Extract the [X, Y] coordinate from the center of the cell holding the provided text.  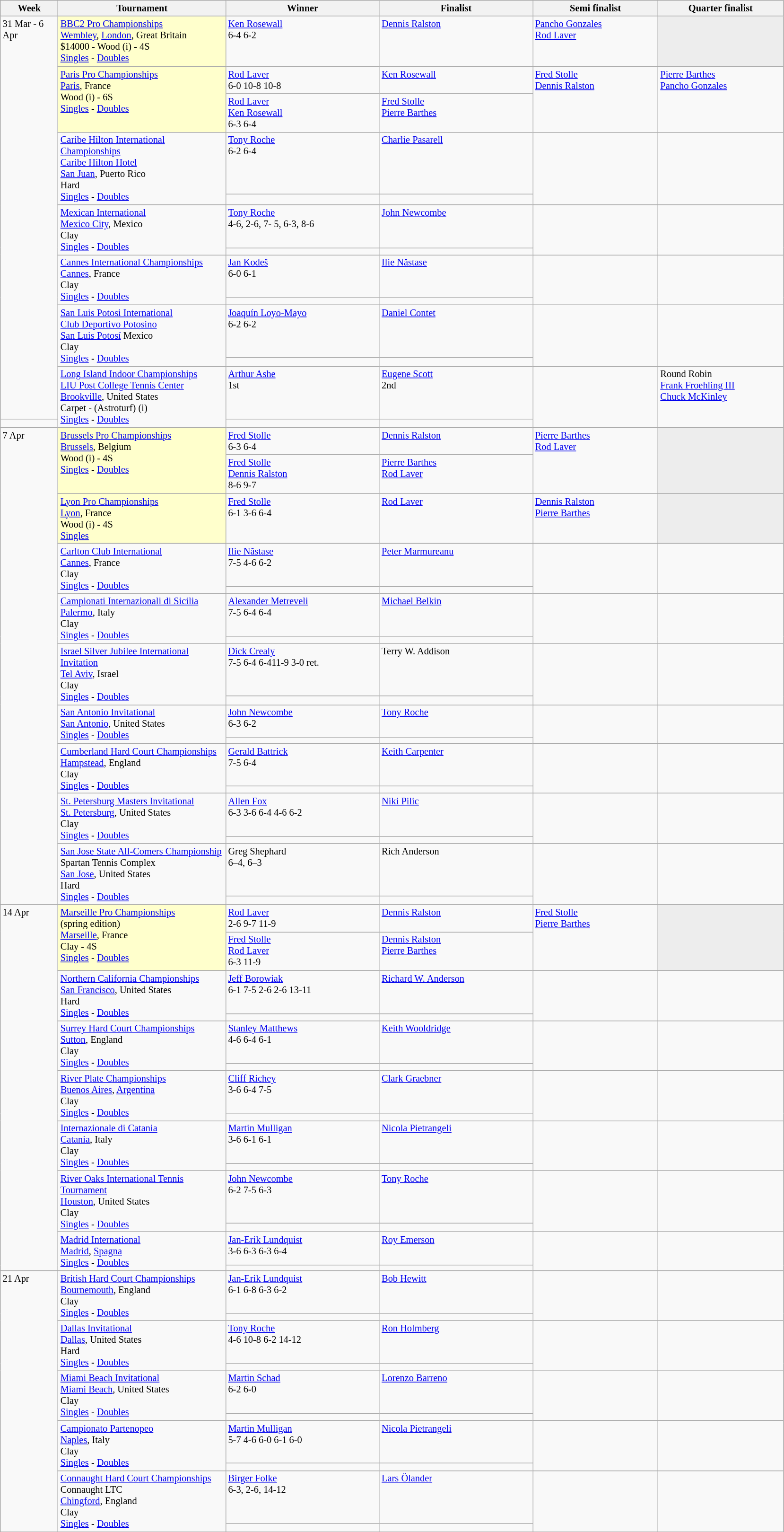
Tony Roche4-6 10-8 6-2 14-12 [303, 1342]
Internazionale di CataniaCatania, ItalyClaySingles - Doubles [142, 1145]
Lorenzo Barreno [456, 1391]
Rich Anderson [456, 870]
Finalist [456, 8]
Round Robin Frank Froehling III Chuck McKinley [721, 397]
River Plate ChampionshipsBuenos Aires, ArgentinaClaySingles - Doubles [142, 1095]
Winner [303, 8]
21 Apr [29, 1401]
Roy Emerson [456, 1248]
Northern California ChampionshipsSan Francisco, United StatesHardSingles - Doubles [142, 995]
7 Apr [29, 666]
Eugene Scott2nd [456, 393]
Jan-Erik Lundquist6-1 6-8 6-3 6-2 [303, 1292]
Rod Laver Ken Rosewall6-3 6-4 [303, 113]
Cumberland Hard Court ChampionshipsHampstead, EnglandClaySingles - Doubles [142, 768]
Stanley Matthews4-6 6-4 6-1 [303, 1042]
Caribe Hilton International ChampionshipsCaribe Hilton HotelSan Juan, Puerto RicoHardSingles - Doubles [142, 168]
British Hard Court ChampionshipsBournemouth, EnglandClaySingles - Doubles [142, 1295]
Charlie Pasarell [456, 163]
Campionato PartenopeoNaples, ItalyClaySingles - Doubles [142, 1445]
Marseille Pro Championships(spring edition)Marseille, FranceClay - 4SSingles - Doubles [142, 938]
Long Island Indoor ChampionshipsLIU Post College Tennis CenterBrookville, United StatesCarpet - (Astroturf) (i)Singles - Doubles [142, 397]
Surrey Hard Court Championships Sutton, EnglandClaySingles - Doubles [142, 1046]
Dallas Invitational Dallas, United StatesHard Singles - Doubles [142, 1346]
Rod Laver6-0 10-8 10-8 [303, 80]
Fred Stolle6-1 3-6 6-4 [303, 519]
Paris Pro ChampionshipsParis, FranceWood (i) - 6SSingles - Doubles [142, 99]
Martin Schad6-2 6-0 [303, 1391]
Fred Stolle Dennis Ralston8-6 9-7 [303, 474]
Keith Carpenter [456, 765]
Terry W. Addison [456, 670]
Brussels Pro ChampionshipsBrussels, BelgiumWood (i) - 4SSingles - Doubles [142, 460]
Dick Crealy7-5 6-4 6-411-9 3-0 ret. [303, 670]
John Newcombe6-3 6-2 [303, 721]
Madrid InternationalMadrid, SpagnaSingles - Doubles [142, 1251]
Tournament [142, 8]
San Luis Potosi InternationalClub Deportivo PotosinoSan Luis Potosí MexicoClaySingles - Doubles [142, 335]
Ilie Năstase [456, 276]
Quarter finalist [721, 8]
Joaquín Loyo-Mayo6-2 6-2 [303, 331]
Michael Belkin [456, 615]
Keith Wooldridge [456, 1042]
San Jose State All-Comers Championship Spartan Tennis ComplexSan Jose, United StatesHardSingles - Doubles [142, 874]
John Newcombe [456, 226]
Jan-Erik Lundquist3-6 6-3 6-3 6-4 [303, 1248]
San Antonio InvitationalSan Antonio, United StatesSingles - Doubles [142, 724]
Campionati Internazionali di SiciliaPalermo, ItalyClaySingles - Doubles [142, 618]
Allen Fox6-3 3-6 6-4 4-6 6-2 [303, 814]
Lars Ölander [456, 1497]
Pancho Gonzales Rod Laver [596, 41]
Pierre Barthes Pancho Gonzales [721, 99]
St. Petersburg Masters InvitationalSt. Petersburg, United StatesClaySingles - Doubles [142, 818]
Bob Hewitt [456, 1292]
Martin Mulligan3-6 6-1 6-1 [303, 1142]
14 Apr [29, 1087]
Rod Laver2-6 9-7 11-9 [303, 918]
Clark Graebner [456, 1092]
Fred Stolle6-3 6-4 [303, 441]
Richard W. Anderson [456, 992]
Fred Stolle Dennis Ralston [596, 99]
Peter Marmureanu [456, 564]
Semi finalist [596, 8]
Fred Stolle Rod Laver6-3 11-9 [303, 951]
Niki Pilic [456, 814]
Cannes International ChampionshipsCannes, FranceClaySingles - Doubles [142, 280]
John Newcombe6-2 7-5 6-3 [303, 1197]
Ron Holmberg [456, 1342]
Gerald Battrick7-5 6-4 [303, 765]
Carlton Club InternationalCannes, FranceClaySingles - Doubles [142, 568]
Jan Kodeš6-0 6-1 [303, 276]
Miami Beach InvitationalMiami Beach, United StatesClaySingles - Doubles [142, 1395]
Ken Rosewall6-4 6-2 [303, 41]
Ilie Năstase7-5 4-6 6-2 [303, 564]
Tony Roche 4-6, 2-6, 7- 5, 6-3, 8-6 [303, 226]
Alexander Metreveli7-5 6-4 6-4 [303, 615]
Jeff Borowiak6-1 7-5 2-6 2-6 13-11 [303, 992]
Mexican InternationalMexico City, MexicoClaySingles - Doubles [142, 230]
Lyon Pro ChampionshipsLyon, FranceWood (i) - 4SSingles [142, 519]
BBC2 Pro ChampionshipsWembley, London, Great Britain$14000 - Wood (i) - 4SSingles - Doubles [142, 41]
Tony Roche6-2 6-4 [303, 163]
Week [29, 8]
Israel Silver Jubilee International InvitationTel Aviv, IsraelClaySingles - Doubles [142, 674]
River Oaks International Tennis TournamentHouston, United StatesClaySingles - Doubles [142, 1201]
Connaught Hard Court ChampionshipsConnaught LTCChingford, EnglandClaySingles - Doubles [142, 1501]
Rod Laver [456, 519]
Daniel Contet [456, 331]
Greg Shephard6–4, 6–3 [303, 870]
Cliff Richey3-6 6-4 7-5 [303, 1092]
Arthur Ashe1st [303, 393]
Martin Mulligan5-7 4-6 6-0 6-1 6-0 [303, 1442]
31 Mar - 6 Apr [29, 218]
Ken Rosewall [456, 80]
Birger Folke6-3, 2-6, 14-12 [303, 1497]
